Detect which cell encompasses the target text, then output its [X, Y] center coordinate. 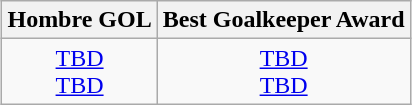
Hombre GOL [80, 20]
Best Goalkeeper Award [284, 20]
